Identify which cell holds the provided text, then report its (X, Y) central coordinate. 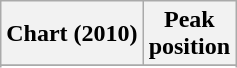
Peakposition (189, 34)
Chart (2010) (72, 34)
